Provide the [X, Y] coordinate of the cell's center where the given text is located.  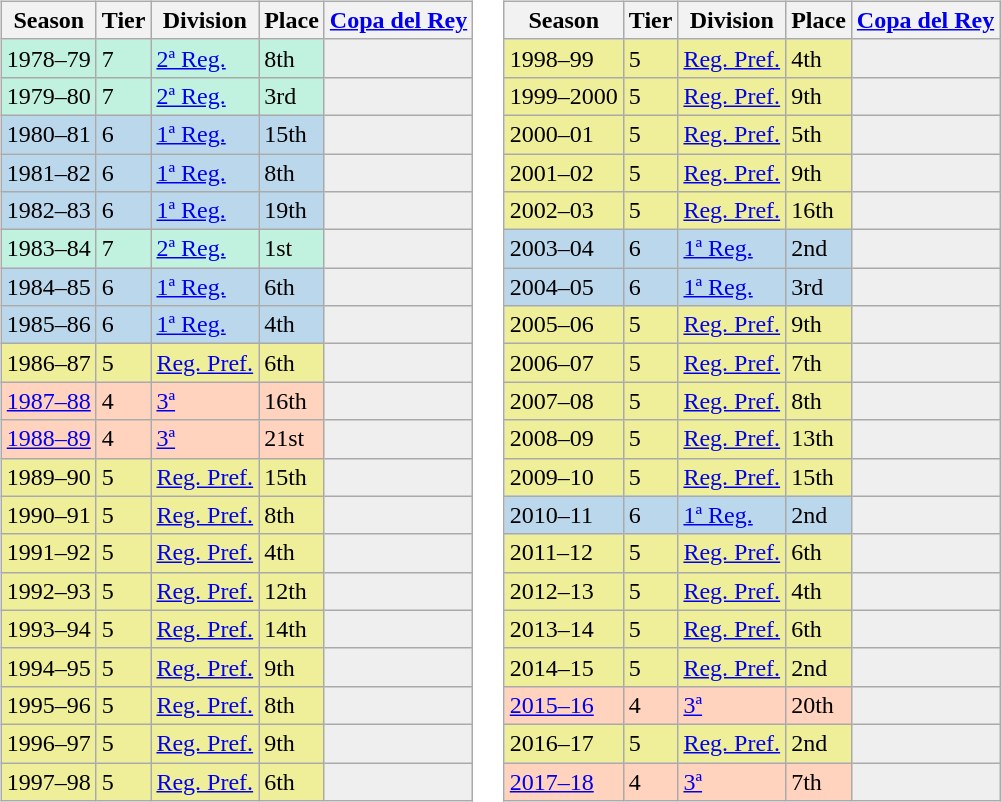
2010–11 [564, 515]
2000–01 [564, 134]
1980–81 [48, 134]
1988–89 [48, 439]
21st [292, 439]
1987–88 [48, 401]
2011–12 [564, 553]
1982–83 [48, 211]
1996–97 [48, 743]
2003–04 [564, 249]
14th [292, 629]
1978–79 [48, 58]
2007–08 [564, 401]
12th [292, 591]
1983–84 [48, 249]
2013–14 [564, 629]
1986–87 [48, 363]
2014–15 [564, 667]
2016–17 [564, 743]
1993–94 [48, 629]
2006–07 [564, 363]
1992–93 [48, 591]
1981–82 [48, 173]
1995–96 [48, 705]
2012–13 [564, 591]
1985–86 [48, 325]
1999–2000 [564, 96]
2004–05 [564, 287]
2015–16 [564, 705]
1998–99 [564, 58]
1994–95 [48, 667]
1990–91 [48, 515]
2005–06 [564, 325]
1st [292, 249]
2001–02 [564, 173]
1984–85 [48, 287]
2009–10 [564, 477]
2002–03 [564, 211]
1997–98 [48, 781]
13th [819, 439]
19th [292, 211]
1989–90 [48, 477]
20th [819, 705]
1991–92 [48, 553]
1979–80 [48, 96]
2017–18 [564, 781]
5th [819, 134]
2008–09 [564, 439]
